Find where the given text appears and provide that cell's center as (X, Y) coordinate. 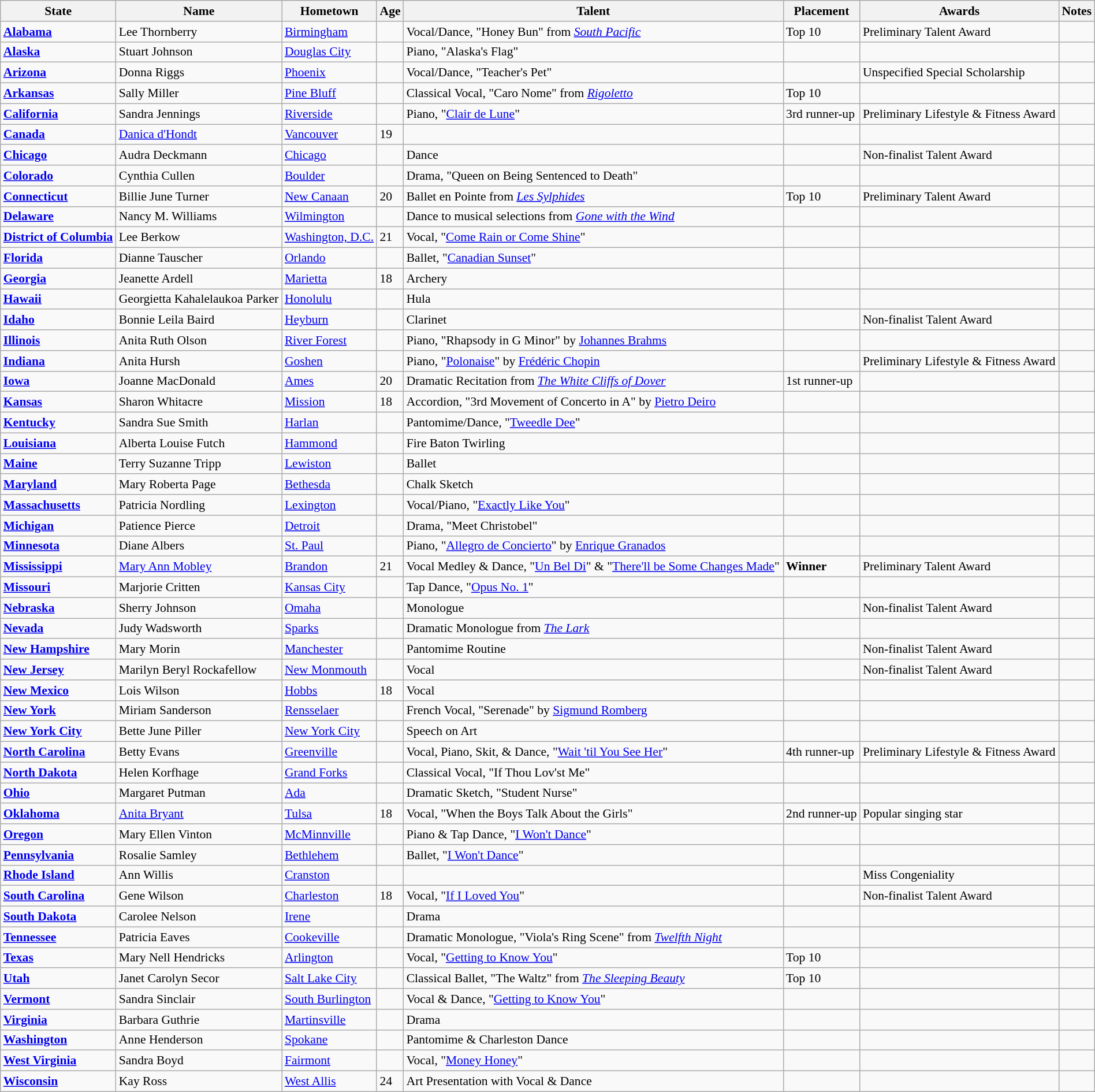
Vocal, Piano, Skit, & Dance, "Wait 'til You See Her" (594, 752)
Gene Wilson (199, 896)
Terry Suzanne Tripp (199, 464)
Hawaii (58, 299)
Tulsa (329, 814)
Ohio (58, 793)
Classical Vocal, "If Thou Lov'st Me" (594, 772)
Maine (58, 464)
Florida (58, 258)
Omaha (329, 608)
State (58, 11)
Nancy M. Williams (199, 217)
Honolulu (329, 299)
Mississippi (58, 567)
Missouri (58, 588)
Ballet en Pointe from Les Sylphides (594, 196)
Fairmont (329, 1061)
Classical Vocal, "Caro Nome" from Rigoletto (594, 94)
Barbara Guthrie (199, 1020)
District of Columbia (58, 237)
Marietta (329, 278)
Alberta Louise Futch (199, 443)
24 (390, 1082)
Danica d'Hondt (199, 135)
Alabama (58, 32)
Charleston (329, 896)
Mary Ann Mobley (199, 567)
Vocal/Piano, "Exactly Like You" (594, 505)
Maryland (58, 485)
Oregon (58, 834)
Piano, "Polonaise" by Frédéric Chopin (594, 361)
Nebraska (58, 608)
Vocal/Dance, "Teacher's Pet" (594, 73)
Sandra Jennings (199, 114)
Massachusetts (58, 505)
Salt Lake City (329, 979)
New York (58, 711)
South Carolina (58, 896)
Indiana (58, 361)
Pantomime & Charleston Dance (594, 1040)
Monologue (594, 608)
Riverside (329, 114)
Anita Ruth Olson (199, 340)
South Dakota (58, 917)
Awards (960, 11)
Pine Bluff (329, 94)
Arkansas (58, 94)
Mary Roberta Page (199, 485)
Dance to musical selections from Gone with the Wind (594, 217)
Hobbs (329, 690)
Cranston (329, 875)
Orlando (329, 258)
Rosalie Samley (199, 855)
Patricia Eaves (199, 937)
Vocal, "If I Loved You" (594, 896)
Utah (58, 979)
Piano, "Allegro de Concierto" by Enrique Granados (594, 546)
Michigan (58, 526)
Vocal & Dance, "Getting to Know You" (594, 999)
Greenville (329, 752)
Dramatic Monologue from The Lark (594, 629)
Nevada (58, 629)
Piano & Tap Dance, "I Won't Dance" (594, 834)
3rd runner-up (821, 114)
West Allis (329, 1082)
Kentucky (58, 423)
Cookeville (329, 937)
Mission (329, 402)
Dramatic Sketch, "Student Nurse" (594, 793)
Speech on Art (594, 731)
Bonnie Leila Baird (199, 320)
Art Presentation with Vocal & Dance (594, 1082)
Spokane (329, 1040)
Clarinet (594, 320)
Lois Wilson (199, 690)
Archery (594, 278)
Dramatic Recitation from The White Cliffs of Dover (594, 381)
Billie June Turner (199, 196)
Kansas (58, 402)
Patience Pierce (199, 526)
New Mexico (58, 690)
Vocal, "When the Boys Talk About the Girls" (594, 814)
Wilmington (329, 217)
Goshen (329, 361)
Delaware (58, 217)
North Dakota (58, 772)
Miss Congeniality (960, 875)
Betty Evans (199, 752)
St. Paul (329, 546)
Mary Nell Hendricks (199, 958)
West Virginia (58, 1061)
Jeanette Ardell (199, 278)
Piano, "Clair de Lune" (594, 114)
Marjorie Critten (199, 588)
Anita Hursh (199, 361)
Pantomime Routine (594, 649)
Ames (329, 381)
Chalk Sketch (594, 485)
Lee Thornberry (199, 32)
Connecticut (58, 196)
Bethesda (329, 485)
Sparks (329, 629)
Anne Henderson (199, 1040)
1st runner-up (821, 381)
Ballet (594, 464)
Hula (594, 299)
Joanne MacDonald (199, 381)
Heyburn (329, 320)
Lexington (329, 505)
Wisconsin (58, 1082)
Vocal, "Money Honey" (594, 1061)
Drama, "Queen on Being Sentenced to Death" (594, 176)
McMinnville (329, 834)
Rensselaer (329, 711)
Martinsville (329, 1020)
19 (390, 135)
French Vocal, "Serenade" by Sigmund Romberg (594, 711)
Hammond (329, 443)
Vermont (58, 999)
Douglas City (329, 52)
Minnesota (58, 546)
Brandon (329, 567)
Age (390, 11)
Notes (1077, 11)
Vancouver (329, 135)
Piano, "Rhapsody in G Minor" by Johannes Brahms (594, 340)
Stuart Johnson (199, 52)
California (58, 114)
Texas (58, 958)
Canada (58, 135)
Virginia (58, 1020)
New Jersey (58, 670)
Dance (594, 155)
Washington, D.C. (329, 237)
Vocal, "Come Rain or Come Shine" (594, 237)
Vocal Medley & Dance, "Un Bel Di" & "There'll be Some Changes Made" (594, 567)
Sandra Boyd (199, 1061)
Popular singing star (960, 814)
River Forest (329, 340)
Sally Miller (199, 94)
Tap Dance, "Opus No. 1" (594, 588)
Sandra Sinclair (199, 999)
Harlan (329, 423)
Sandra Sue Smith (199, 423)
Diane Albers (199, 546)
Pantomime/Dance, "Tweedle Dee" (594, 423)
Dramatic Monologue, "Viola's Ring Scene" from Twelfth Night (594, 937)
Sharon Whitacre (199, 402)
Carolee Nelson (199, 917)
Georgietta Kahalelaukoa Parker (199, 299)
Cynthia Cullen (199, 176)
Rhode Island (58, 875)
Accordion, "3rd Movement of Concerto in A" by Pietro Deiro (594, 402)
Irene (329, 917)
Grand Forks (329, 772)
Washington (58, 1040)
Louisiana (58, 443)
Pennsylvania (58, 855)
Audra Deckmann (199, 155)
Iowa (58, 381)
Vocal/Dance, "Honey Bun" from South Pacific (594, 32)
Miriam Sanderson (199, 711)
Talent (594, 11)
Lee Berkow (199, 237)
Manchester (329, 649)
Lewiston (329, 464)
2nd runner-up (821, 814)
Arizona (58, 73)
Ballet, "Canadian Sunset" (594, 258)
Mary Morin (199, 649)
Anita Bryant (199, 814)
Kansas City (329, 588)
Marilyn Beryl Rockafellow (199, 670)
Janet Carolyn Secor (199, 979)
Margaret Putman (199, 793)
North Carolina (58, 752)
4th runner-up (821, 752)
Detroit (329, 526)
Idaho (58, 320)
Kay Ross (199, 1082)
Hometown (329, 11)
Name (199, 11)
New Canaan (329, 196)
Mary Ellen Vinton (199, 834)
Colorado (58, 176)
Donna Riggs (199, 73)
Birmingham (329, 32)
Phoenix (329, 73)
Arlington (329, 958)
Patricia Nordling (199, 505)
Placement (821, 11)
Tennessee (58, 937)
Boulder (329, 176)
Bethlehem (329, 855)
Ann Willis (199, 875)
Oklahoma (58, 814)
New Hampshire (58, 649)
Vocal, "Getting to Know You" (594, 958)
Drama, "Meet Christobel" (594, 526)
Georgia (58, 278)
Classical Ballet, "The Waltz" from The Sleeping Beauty (594, 979)
Unspecified Special Scholarship (960, 73)
Helen Korfhage (199, 772)
New Monmouth (329, 670)
Ada (329, 793)
Fire Baton Twirling (594, 443)
Dianne Tauscher (199, 258)
Judy Wadsworth (199, 629)
South Burlington (329, 999)
Ballet, "I Won't Dance" (594, 855)
Sherry Johnson (199, 608)
Winner (821, 567)
Alaska (58, 52)
Bette June Piller (199, 731)
Piano, "Alaska's Flag" (594, 52)
Illinois (58, 340)
